Capture the cell that displays the provided text and extract its (x, y) central coordinate. 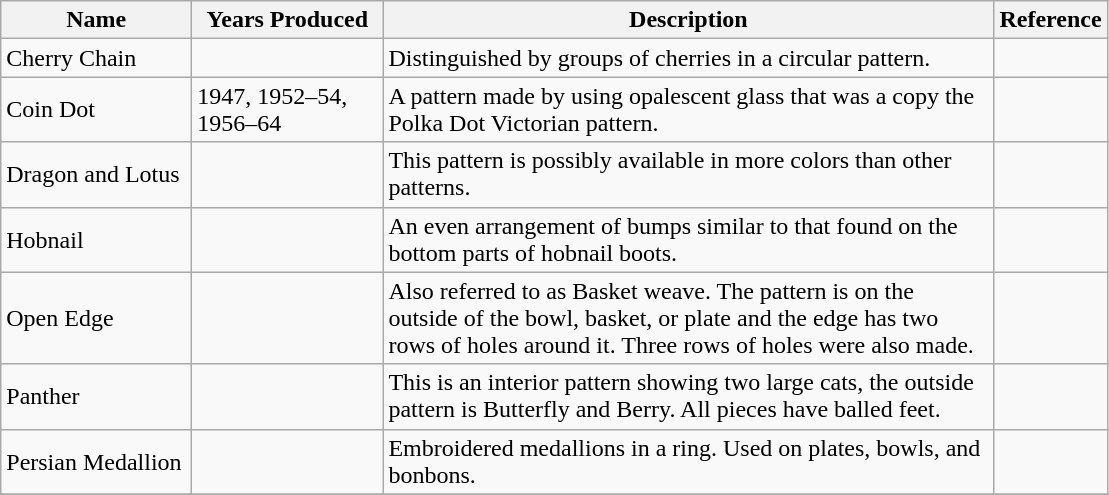
Name (96, 20)
An even arrangement of bumps similar to that found on the bottom parts of hobnail boots. (688, 240)
Distinguished by groups of cherries in a circular pattern. (688, 58)
Persian Medallion (96, 462)
A pattern made by using opalescent glass that was a copy the Polka Dot Victorian pattern. (688, 110)
Coin Dot (96, 110)
This pattern is possibly available in more colors than other patterns. (688, 174)
Description (688, 20)
Cherry Chain (96, 58)
Panther (96, 396)
Hobnail (96, 240)
Years Produced (288, 20)
Dragon and Lotus (96, 174)
1947, 1952–54, 1956–64 (288, 110)
Open Edge (96, 318)
Reference (1050, 20)
Embroidered medallions in a ring. Used on plates, bowls, and bonbons. (688, 462)
This is an interior pattern showing two large cats, the outside pattern is Butterfly and Berry. All pieces have balled feet. (688, 396)
